For the text-containing cell, return its midpoint in [X, Y] coordinate format. 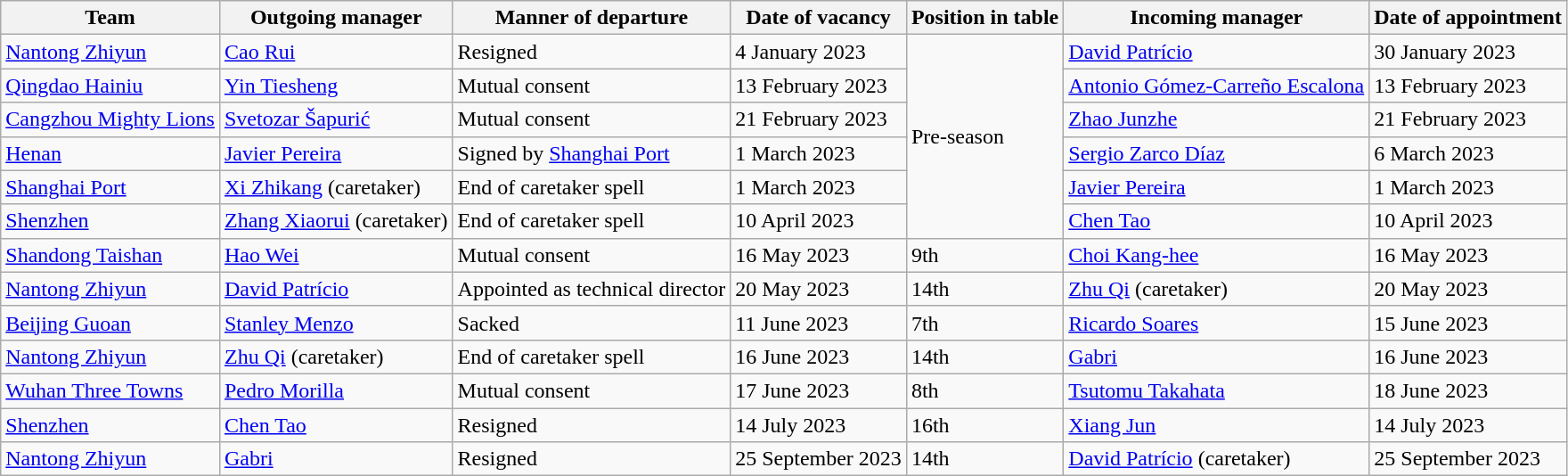
Tsutomu Takahata [1217, 390]
Antonio Gómez-Carreño Escalona [1217, 86]
Cangzhou Mighty Lions [110, 119]
Cao Rui [336, 52]
Shanghai Port [110, 187]
30 January 2023 [1468, 52]
Pedro Morilla [336, 390]
15 June 2023 [1468, 323]
11 June 2023 [819, 323]
Appointed as technical director [592, 289]
Shandong Taishan [110, 255]
Sergio Zarco Díaz [1217, 153]
Zhao Junzhe [1217, 119]
Date of vacancy [819, 18]
7th [984, 323]
Henan [110, 153]
Sacked [592, 323]
6 March 2023 [1468, 153]
Manner of departure [592, 18]
18 June 2023 [1468, 390]
Wuhan Three Towns [110, 390]
4 January 2023 [819, 52]
David Patrício (caretaker) [1217, 459]
Zhang Xiaorui (caretaker) [336, 221]
17 June 2023 [819, 390]
16th [984, 425]
Xi Zhikang (caretaker) [336, 187]
Yin Tiesheng [336, 86]
Incoming manager [1217, 18]
Svetozar Šapurić [336, 119]
Team [110, 18]
Choi Kang-hee [1217, 255]
Date of appointment [1468, 18]
Pre-season [984, 136]
Hao Wei [336, 255]
Outgoing manager [336, 18]
Stanley Menzo [336, 323]
Beijing Guoan [110, 323]
8th [984, 390]
Ricardo Soares [1217, 323]
Position in table [984, 18]
9th [984, 255]
Qingdao Hainiu [110, 86]
Xiang Jun [1217, 425]
Signed by Shanghai Port [592, 153]
